Identify which cell holds the provided text, then report its (x, y) central coordinate. 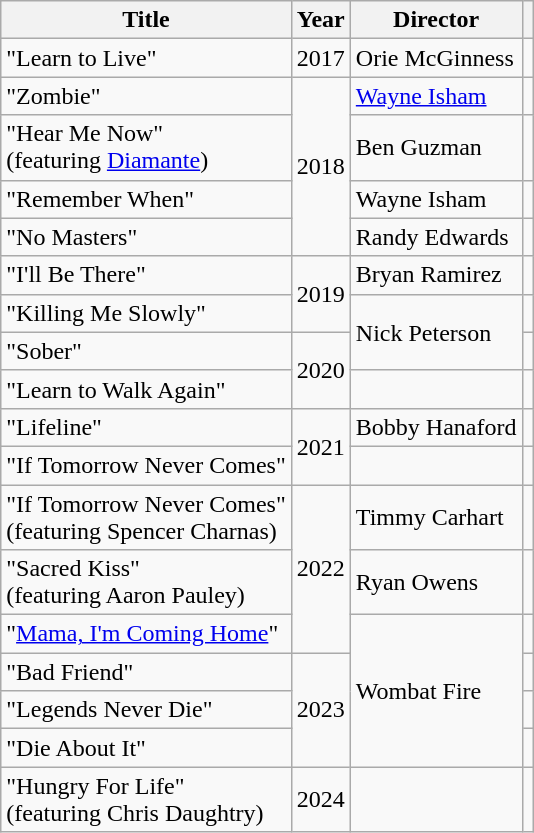
Timmy Carhart (436, 516)
Ryan Owens (436, 582)
"Learn to Live" (146, 58)
Wombat Fire (436, 691)
2023 (320, 710)
"Learn to Walk Again" (146, 389)
2021 (320, 446)
"Mama, I'm Coming Home" (146, 634)
2017 (320, 58)
"I'll Be There" (146, 275)
"Sober" (146, 351)
"Killing Me Slowly" (146, 313)
"If Tomorrow Never Comes" (featuring Spencer Charnas) (146, 516)
2020 (320, 370)
Nick Peterson (436, 332)
2018 (320, 166)
Orie McGinness (436, 58)
Randy Edwards (436, 237)
"Die About It" (146, 748)
Title (146, 20)
"Sacred Kiss" (featuring Aaron Pauley) (146, 582)
"If Tomorrow Never Comes" (146, 465)
"Lifeline" (146, 427)
Director (436, 20)
2019 (320, 294)
Bobby Hanaford (436, 427)
"Hungry For Life" (featuring Chris Daughtry) (146, 800)
Ben Guzman (436, 148)
2024 (320, 800)
"Legends Never Die" (146, 710)
Year (320, 20)
"Hear Me Now" (featuring Diamante) (146, 148)
2022 (320, 568)
"Bad Friend" (146, 672)
"Zombie" (146, 96)
"Remember When" (146, 199)
"No Masters" (146, 237)
Bryan Ramirez (436, 275)
